Detect which cell encompasses the target text, then output its (X, Y) center coordinate. 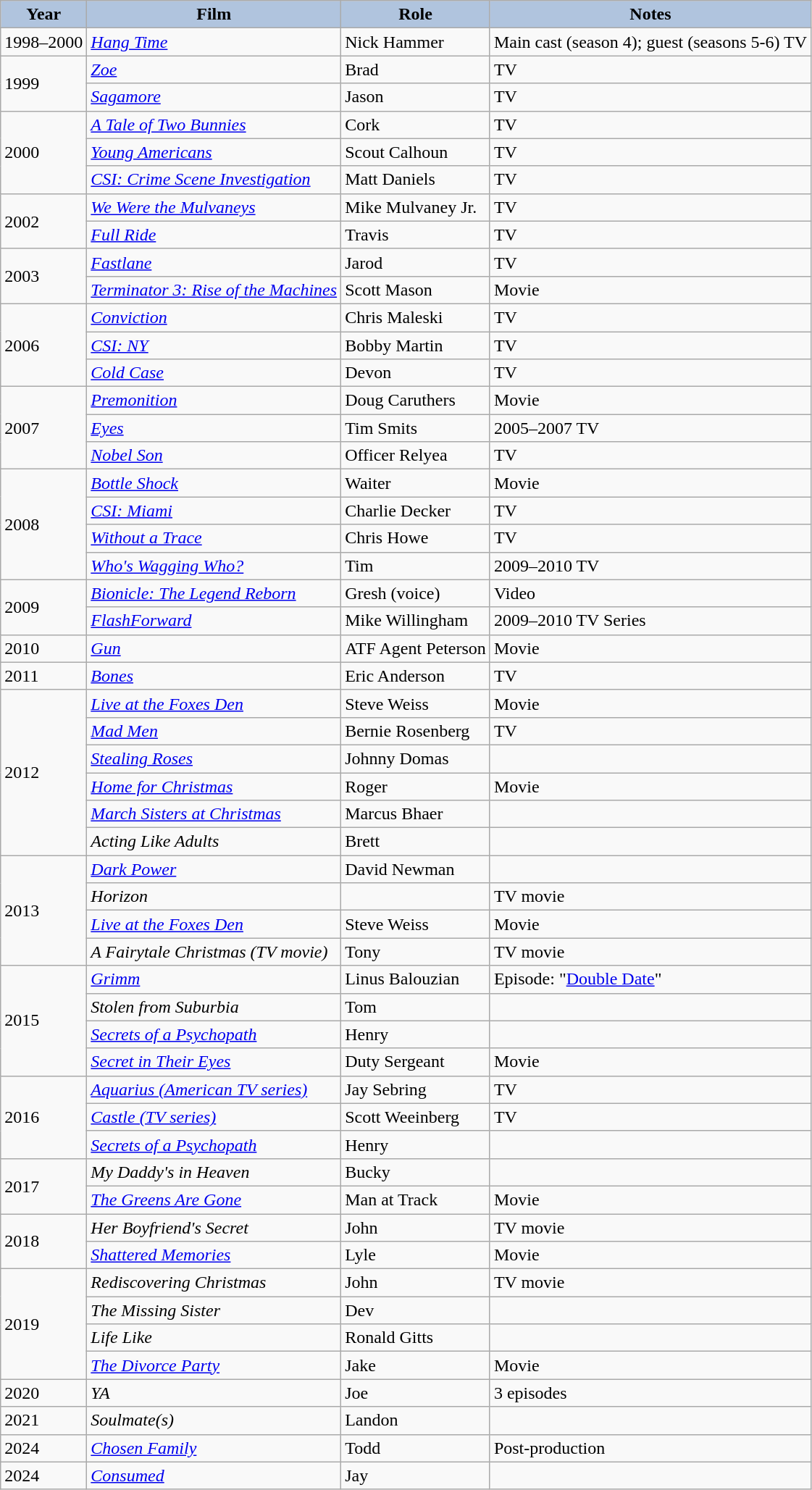
Soulmate(s) (214, 1420)
Zoe (214, 70)
A Tale of Two Bunnies (214, 125)
Aquarius (American TV series) (214, 1089)
Sagamore (214, 97)
Tony (416, 952)
2010 (43, 648)
2009–2010 TV (650, 566)
Dev (416, 1310)
We Were the Mulvaneys (214, 207)
Joe (416, 1393)
My Daddy's in Heaven (214, 1172)
Nobel Son (214, 456)
Life Like (214, 1338)
Lyle (416, 1255)
Role (416, 14)
Video (650, 593)
Gresh (voice) (416, 593)
Bottle Shock (214, 483)
2003 (43, 276)
Consumed (214, 1476)
Scout Calhoun (416, 152)
ATF Agent Peterson (416, 648)
Mad Men (214, 731)
Brett (416, 842)
2018 (43, 1242)
Charlie Decker (416, 511)
Terminator 3: Rise of the Machines (214, 290)
Officer Relyea (416, 456)
Chosen Family (214, 1448)
Cold Case (214, 373)
Rediscovering Christmas (214, 1283)
Notes (650, 14)
2005–2007 TV (650, 428)
Stealing Roses (214, 758)
Marcus Bhaer (416, 814)
Jay (416, 1476)
Bionicle: The Legend Reborn (214, 593)
Brad (416, 70)
CSI: NY (214, 346)
2008 (43, 524)
Fastlane (214, 262)
Eric Anderson (416, 676)
2015 (43, 1021)
Roger (416, 786)
Jay Sebring (416, 1089)
2009–2010 TV Series (650, 621)
A Fairytale Christmas (TV movie) (214, 952)
Hang Time (214, 42)
Home for Christmas (214, 786)
Episode: "Double Date" (650, 979)
2021 (43, 1420)
Secret in Their Eyes (214, 1062)
Tom (416, 1007)
Jason (416, 97)
Tim (416, 566)
Bernie Rosenberg (416, 731)
Jake (416, 1365)
David Newman (416, 869)
Duty Sergeant (416, 1062)
Without a Trace (214, 538)
Scott Weeinberg (416, 1117)
The Greens Are Gone (214, 1200)
Travis (416, 235)
2011 (43, 676)
Man at Track (416, 1200)
Eyes (214, 428)
Full Ride (214, 235)
2017 (43, 1186)
2019 (43, 1324)
2016 (43, 1117)
3 episodes (650, 1393)
Ronald Gitts (416, 1338)
Linus Balouzian (416, 979)
Landon (416, 1420)
Bones (214, 676)
Matt Daniels (416, 180)
Post-production (650, 1448)
Horizon (214, 897)
Jarod (416, 262)
1999 (43, 83)
2020 (43, 1393)
The Divorce Party (214, 1365)
Johnny Domas (416, 758)
1998–2000 (43, 42)
Premonition (214, 401)
Doug Caruthers (416, 401)
Scott Mason (416, 290)
Chris Howe (416, 538)
Conviction (214, 317)
Mike Willingham (416, 621)
Stolen from Suburbia (214, 1007)
Castle (TV series) (214, 1117)
CSI: Crime Scene Investigation (214, 180)
2009 (43, 607)
Who's Wagging Who? (214, 566)
YA (214, 1393)
Devon (416, 373)
2002 (43, 221)
Shattered Memories (214, 1255)
Film (214, 14)
March Sisters at Christmas (214, 814)
Waiter (416, 483)
Bucky (416, 1172)
Tim Smits (416, 428)
Dark Power (214, 869)
Grimm (214, 979)
Main cast (season 4); guest (seasons 5-6) TV (650, 42)
CSI: Miami (214, 511)
2012 (43, 772)
Nick Hammer (416, 42)
Todd (416, 1448)
The Missing Sister (214, 1310)
2007 (43, 428)
2013 (43, 911)
Gun (214, 648)
Chris Maleski (416, 317)
2000 (43, 152)
Bobby Martin (416, 346)
Year (43, 14)
Acting Like Adults (214, 842)
Mike Mulvaney Jr. (416, 207)
Cork (416, 125)
Her Boyfriend's Secret (214, 1228)
FlashForward (214, 621)
Young Americans (214, 152)
2006 (43, 345)
